Return the (X, Y) coordinate for the center point of the cell that contains the specified text.  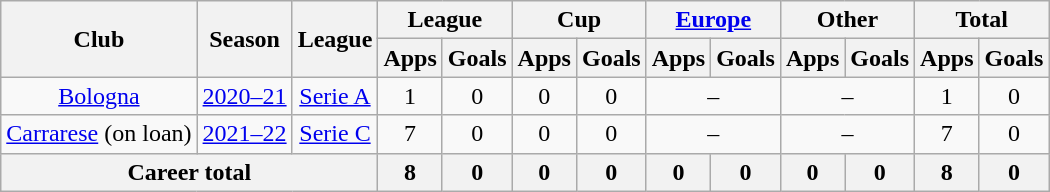
Bologna (99, 96)
Serie C (335, 134)
Club (99, 39)
Season (244, 39)
Cup (579, 20)
Carrarese (on loan) (99, 134)
Europe (713, 20)
Serie A (335, 96)
Career total (190, 172)
Total (982, 20)
Other (847, 20)
2020–21 (244, 96)
2021–22 (244, 134)
